Capture the cell that displays the provided text and extract its [x, y] central coordinate. 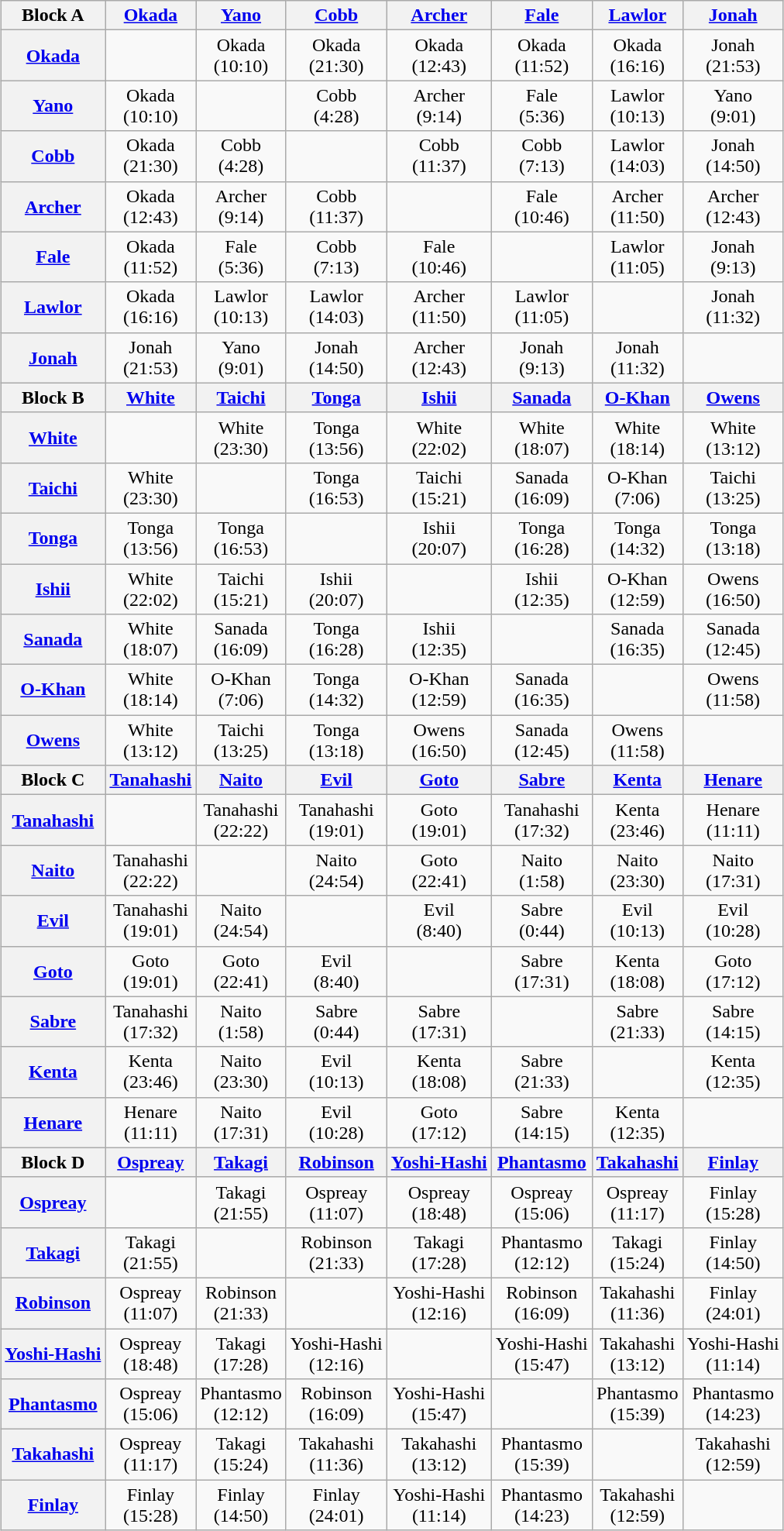
Block C [53, 780]
Block D [53, 1162]
Block A [53, 15]
Block B [53, 397]
